Identify which cell holds the provided text, then report its [X, Y] central coordinate. 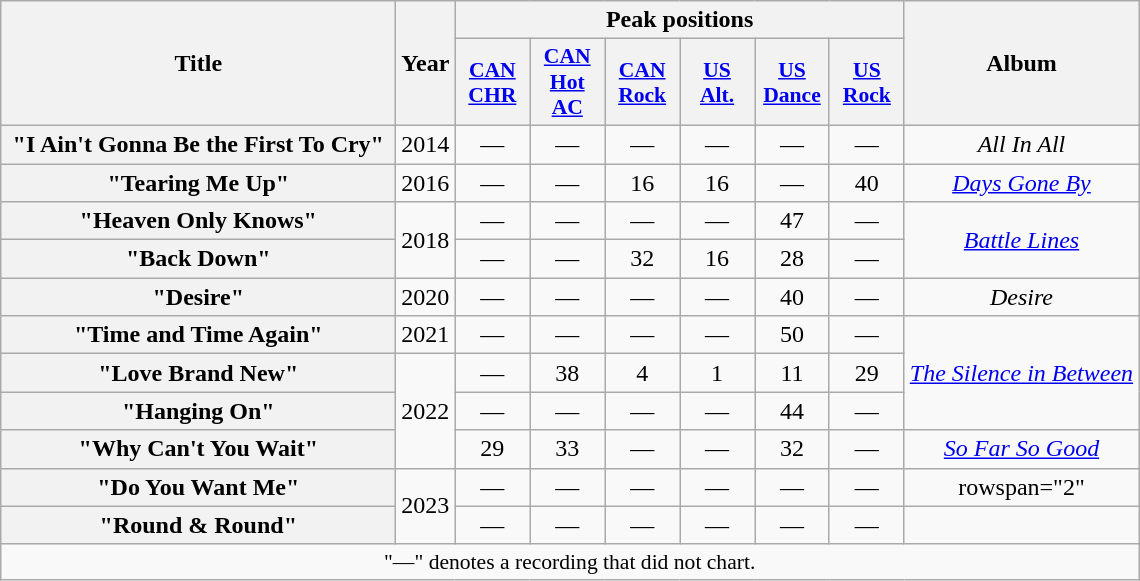
2016 [426, 183]
Peak positions [680, 20]
"Back Down" [198, 259]
33 [568, 449]
"Heaven Only Knows" [198, 221]
rowspan="2" [1021, 487]
Desire [1021, 297]
"Round & Round" [198, 525]
28 [792, 259]
US Rock [866, 82]
Days Gone By [1021, 183]
"—" denotes a recording that did not chart. [570, 562]
"Desire" [198, 297]
So Far So Good [1021, 449]
2020 [426, 297]
The Silence in Between [1021, 373]
CANRock [642, 82]
4 [642, 373]
"I Ain't Gonna Be the First To Cry" [198, 144]
Album [1021, 64]
2018 [426, 240]
US Dance [792, 82]
44 [792, 411]
2014 [426, 144]
"Tearing Me Up" [198, 183]
"Time and Time Again" [198, 335]
47 [792, 221]
CANHot AC [568, 82]
CANCHR [492, 82]
1 [718, 373]
38 [568, 373]
"Why Can't You Wait" [198, 449]
2021 [426, 335]
Year [426, 64]
Title [198, 64]
2022 [426, 411]
"Love Brand New" [198, 373]
2023 [426, 506]
US Alt. [718, 82]
"Do You Want Me" [198, 487]
All In All [1021, 144]
"Hanging On" [198, 411]
Battle Lines [1021, 240]
50 [792, 335]
11 [792, 373]
